Return (x, y) of the center of cell containing provided text 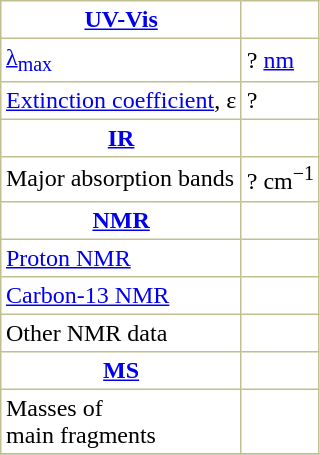
? nm (280, 60)
NMR (122, 220)
IR (122, 139)
Masses of main fragments (122, 421)
? (280, 101)
Other NMR data (122, 333)
Proton NMR (122, 258)
MS (122, 370)
Extinction coefficient, ε (122, 101)
? cm−1 (280, 179)
Carbon-13 NMR (122, 295)
Major absorption bands (122, 179)
λmax (122, 60)
UV-Vis (122, 20)
